Identify which cell holds the provided text, then report its (x, y) central coordinate. 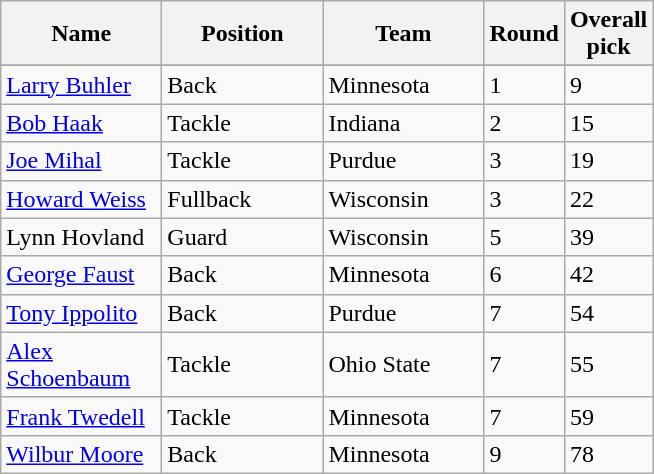
5 (524, 237)
59 (608, 416)
Guard (242, 237)
22 (608, 199)
Lynn Hovland (82, 237)
Round (524, 34)
42 (608, 275)
Alex Schoenbaum (82, 364)
55 (608, 364)
Larry Buhler (82, 85)
Joe Mihal (82, 161)
Howard Weiss (82, 199)
Frank Twedell (82, 416)
Overall pick (608, 34)
2 (524, 123)
19 (608, 161)
Bob Haak (82, 123)
Indiana (404, 123)
6 (524, 275)
Tony Ippolito (82, 313)
1 (524, 85)
78 (608, 454)
Team (404, 34)
Name (82, 34)
15 (608, 123)
Ohio State (404, 364)
Wilbur Moore (82, 454)
54 (608, 313)
Position (242, 34)
George Faust (82, 275)
Fullback (242, 199)
39 (608, 237)
